From the cell containing the given text, extract its center point as (x, y) coordinate. 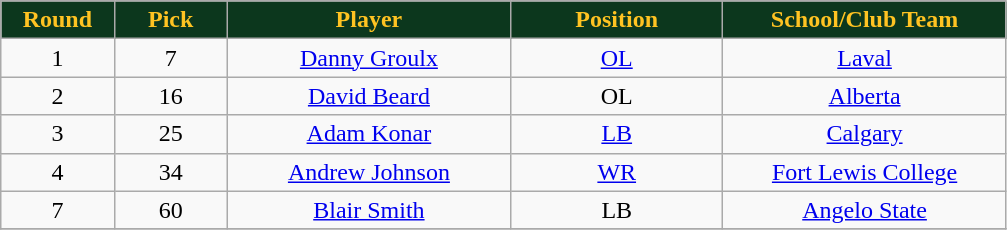
Blair Smith (368, 210)
Round (58, 20)
Player (368, 20)
16 (170, 96)
David Beard (368, 96)
Alberta (864, 96)
WR (617, 172)
Fort Lewis College (864, 172)
Danny Groulx (368, 58)
Position (617, 20)
Angelo State (864, 210)
60 (170, 210)
Andrew Johnson (368, 172)
3 (58, 134)
Calgary (864, 134)
1 (58, 58)
School/Club Team (864, 20)
Pick (170, 20)
Laval (864, 58)
2 (58, 96)
34 (170, 172)
Adam Konar (368, 134)
4 (58, 172)
25 (170, 134)
